From the cell containing the given text, extract its center point as (X, Y) coordinate. 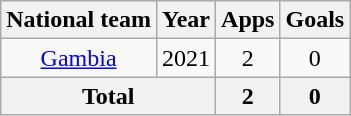
Apps (248, 20)
National team (79, 20)
Year (186, 20)
Gambia (79, 58)
Total (108, 96)
2021 (186, 58)
Goals (315, 20)
